Search for the cell housing the specified text and yield its [x, y] center coordinate. 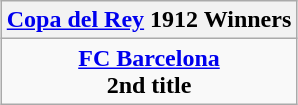
FC Barcelona2nd title [149, 72]
Copa del Rey 1912 Winners [149, 20]
